Pinpoint the cell where the given text exists, returning its [x, y] midpoint coordinate. 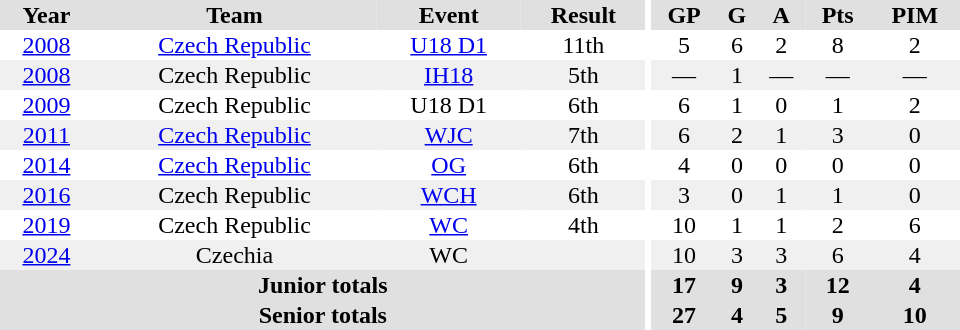
IH18 [448, 75]
8 [838, 45]
2014 [46, 165]
Team [234, 15]
A [782, 15]
GP [684, 15]
2009 [46, 105]
WCH [448, 195]
G [736, 15]
2016 [46, 195]
7th [583, 135]
5th [583, 75]
17 [684, 285]
2024 [46, 255]
Event [448, 15]
WJC [448, 135]
2011 [46, 135]
Czechia [234, 255]
Result [583, 15]
PIM [914, 15]
Senior totals [323, 315]
11th [583, 45]
27 [684, 315]
2019 [46, 225]
OG [448, 165]
12 [838, 285]
Year [46, 15]
4th [583, 225]
Pts [838, 15]
Junior totals [323, 285]
